Locate the cell with the specified text and output its (x, y) center coordinate. 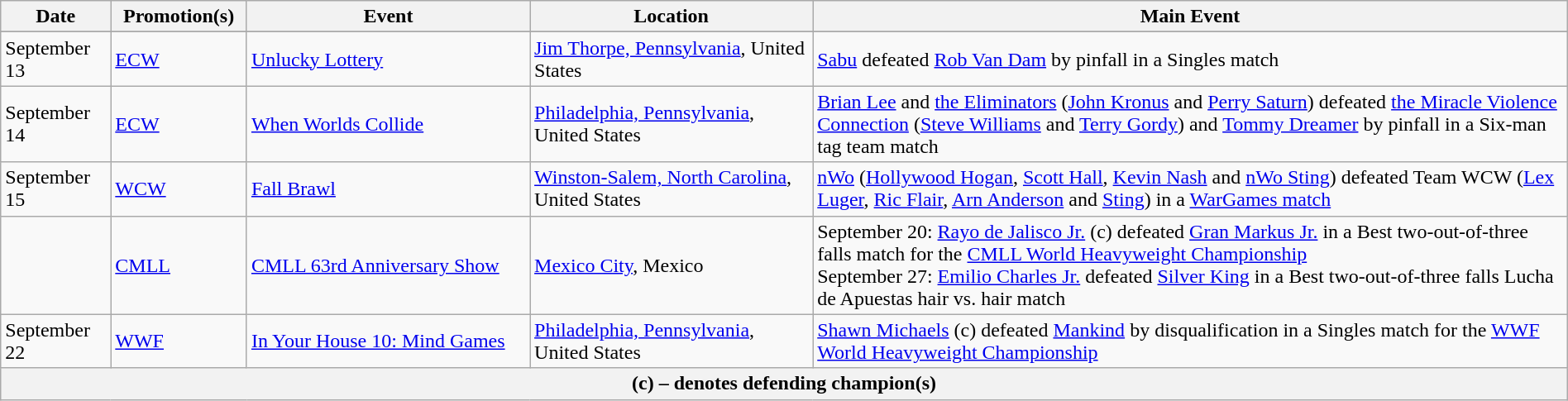
CMLL 63rd Anniversary Show (388, 265)
Main Event (1191, 17)
nWo (Hollywood Hogan, Scott Hall, Kevin Nash and nWo Sting) defeated Team WCW (Lex Luger, Ric Flair, Arn Anderson and Sting) in a WarGames match (1191, 189)
When Worlds Collide (388, 124)
CMLL (179, 265)
September 22 (56, 341)
September 15 (56, 189)
Date (56, 17)
Winston-Salem, North Carolina, United States (672, 189)
(c) – denotes defending champion(s) (784, 384)
Promotion(s) (179, 17)
Mexico City, Mexico (672, 265)
Location (672, 17)
Shawn Michaels (c) defeated Mankind by disqualification in a Singles match for the WWF World Heavyweight Championship (1191, 341)
Unlucky Lottery (388, 60)
Fall Brawl (388, 189)
Sabu defeated Rob Van Dam by pinfall in a Singles match (1191, 60)
Jim Thorpe, Pennsylvania, United States (672, 60)
WCW (179, 189)
WWF (179, 341)
September 14 (56, 124)
September 13 (56, 60)
In Your House 10: Mind Games (388, 341)
Event (388, 17)
